Return [X, Y] of the center of cell containing provided text 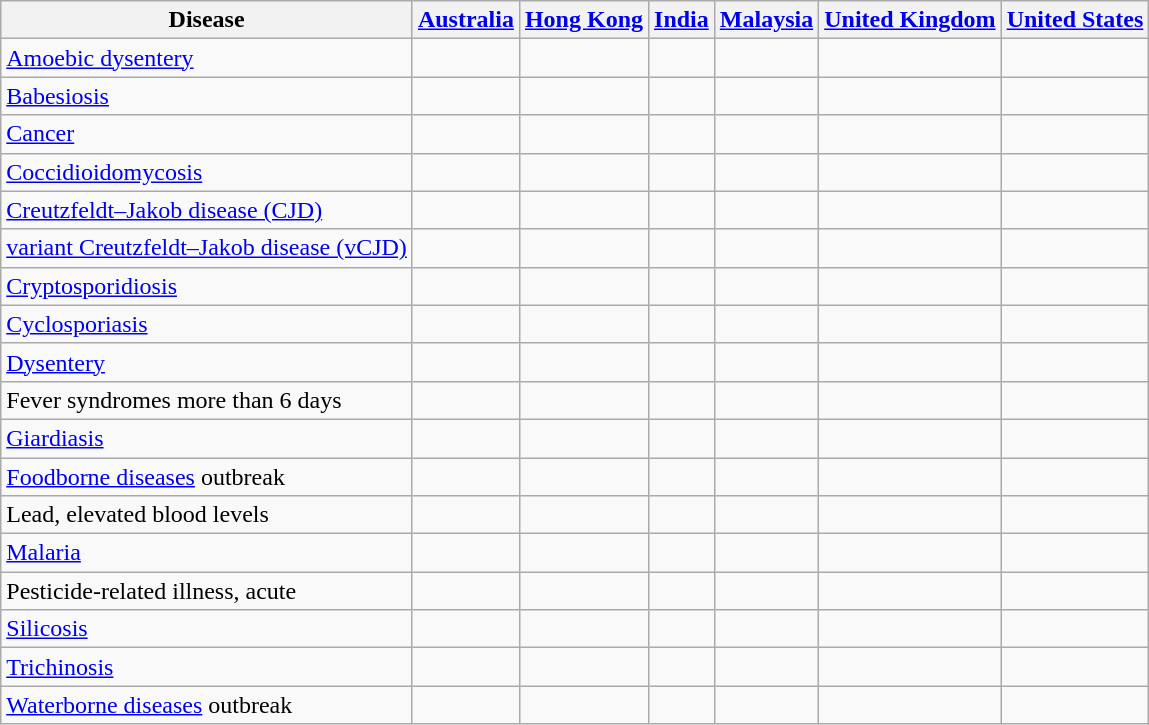
Malaysia [766, 20]
Lead, elevated blood levels [207, 515]
Coccidioidomycosis [207, 172]
Waterborne diseases outbreak [207, 705]
Pesticide-related illness, acute [207, 591]
Babesiosis [207, 96]
Australia [466, 20]
Malaria [207, 553]
Silicosis [207, 629]
Giardiasis [207, 438]
Cyclosporiasis [207, 324]
Amoebic dysentery [207, 58]
Disease [207, 20]
Cryptosporidiosis [207, 286]
variant Creutzfeldt–Jakob disease (vCJD) [207, 248]
United Kingdom [910, 20]
Cancer [207, 134]
India [682, 20]
United States [1075, 20]
Dysentery [207, 362]
Hong Kong [584, 20]
Creutzfeldt–Jakob disease (CJD) [207, 210]
Fever syndromes more than 6 days [207, 400]
Trichinosis [207, 667]
Foodborne diseases outbreak [207, 477]
